Identify which cell holds the provided text, then report its [x, y] central coordinate. 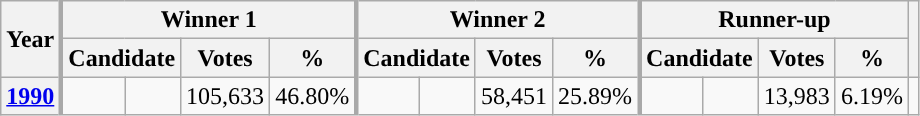
1990 [32, 96]
58,451 [514, 96]
46.80% [314, 96]
Year [32, 39]
13,983 [796, 96]
6.19% [872, 96]
Winner 1 [208, 20]
25.89% [596, 96]
Winner 2 [498, 20]
Runner-up [774, 20]
105,633 [226, 96]
